Capture the cell that displays the provided text and extract its (X, Y) central coordinate. 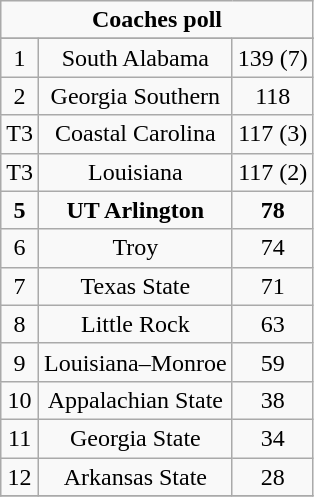
63 (272, 324)
9 (20, 362)
Louisiana (135, 172)
139 (7) (272, 58)
12 (20, 477)
34 (272, 438)
Little Rock (135, 324)
Appalachian State (135, 400)
11 (20, 438)
8 (20, 324)
UT Arlington (135, 210)
10 (20, 400)
2 (20, 96)
117 (3) (272, 134)
Coaches poll (157, 20)
1 (20, 58)
Troy (135, 248)
59 (272, 362)
28 (272, 477)
South Alabama (135, 58)
5 (20, 210)
7 (20, 286)
Coastal Carolina (135, 134)
6 (20, 248)
Georgia Southern (135, 96)
117 (2) (272, 172)
Georgia State (135, 438)
Louisiana–Monroe (135, 362)
Arkansas State (135, 477)
71 (272, 286)
78 (272, 210)
38 (272, 400)
118 (272, 96)
Texas State (135, 286)
74 (272, 248)
